Find where the given text appears and provide that cell's center as (x, y) coordinate. 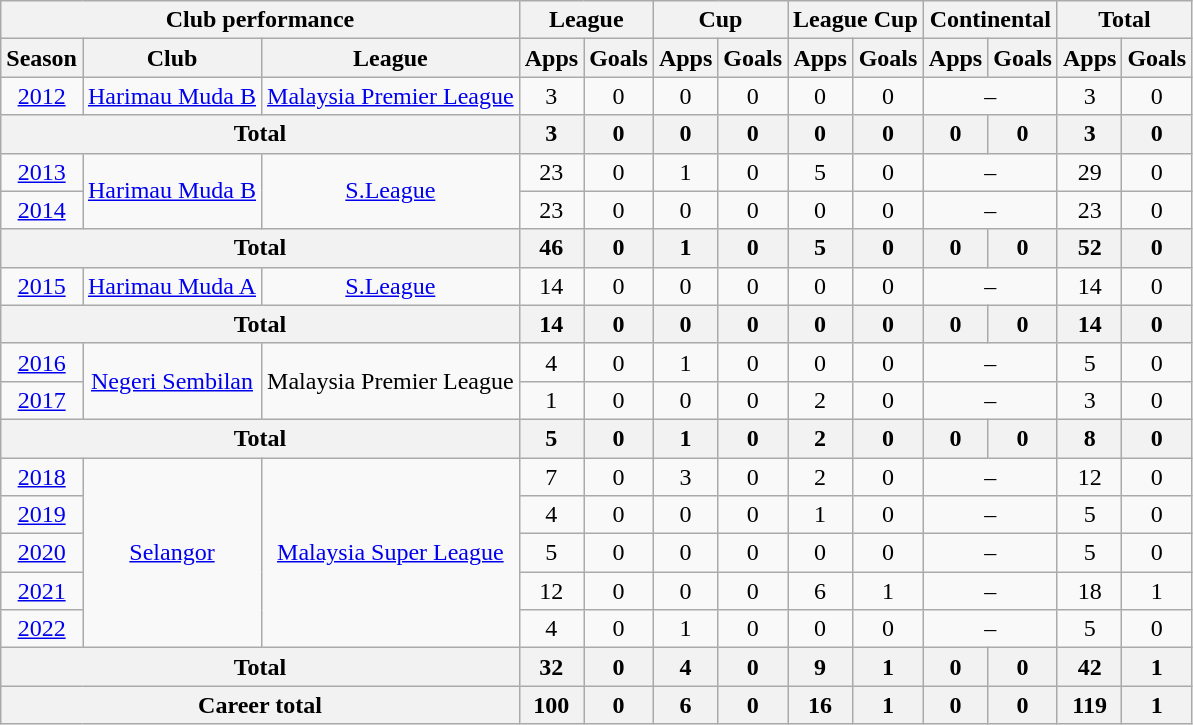
119 (1089, 705)
2017 (42, 400)
Season (42, 58)
16 (820, 705)
Continental (990, 20)
2014 (42, 210)
Cup (720, 20)
2021 (42, 591)
2013 (42, 172)
League Cup (856, 20)
2018 (42, 477)
2022 (42, 629)
18 (1089, 591)
2020 (42, 553)
100 (551, 705)
Club performance (260, 20)
8 (1089, 438)
Career total (260, 705)
2019 (42, 515)
Selangor (172, 553)
9 (820, 667)
52 (1089, 248)
Malaysia Super League (391, 553)
42 (1089, 667)
Club (172, 58)
46 (551, 248)
29 (1089, 172)
Harimau Muda A (172, 286)
2012 (42, 96)
Negeri Sembilan (172, 381)
7 (551, 477)
32 (551, 667)
2015 (42, 286)
2016 (42, 362)
